Determine the [X, Y] coordinate at the center of the cell enclosing the given text.  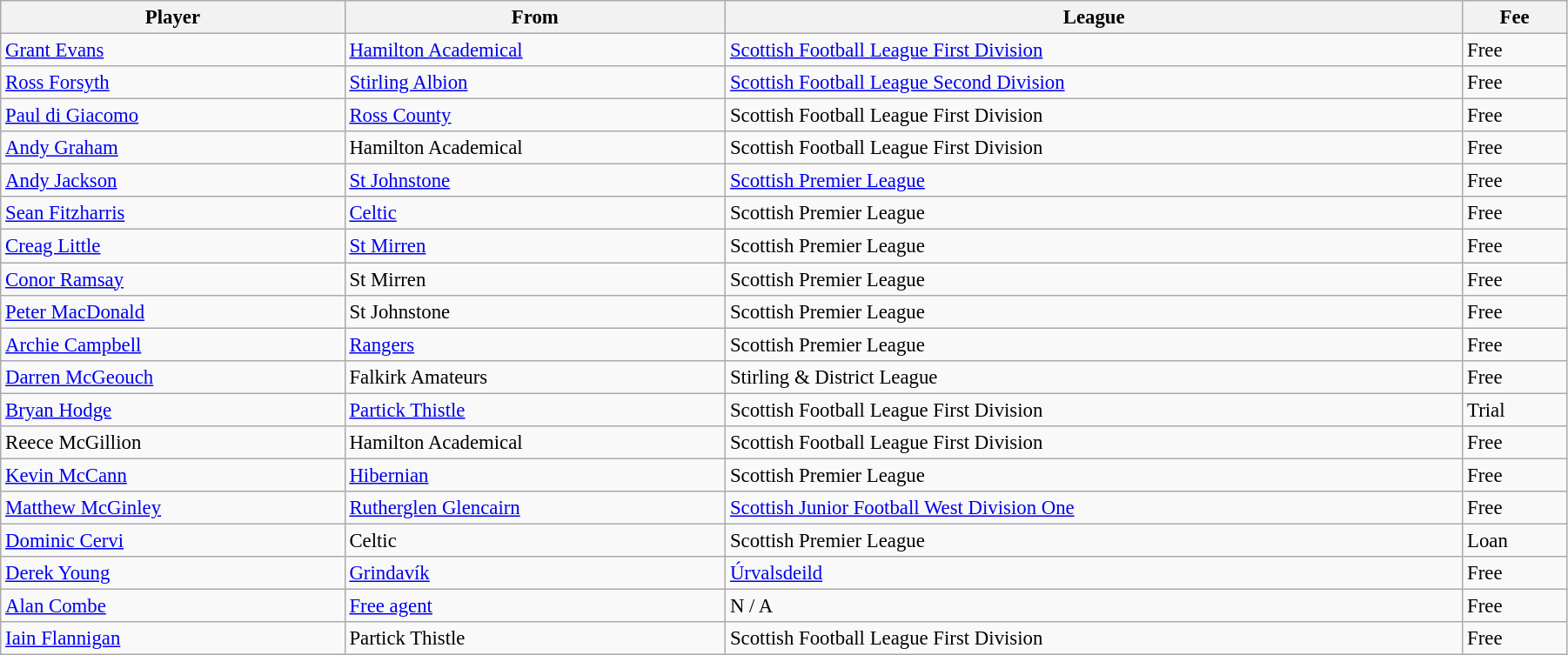
Ross County [535, 116]
Andy Graham [172, 148]
Stirling & District League [1095, 377]
Fee [1515, 17]
Darren McGeouch [172, 377]
Dominic Cervi [172, 540]
Falkirk Amateurs [535, 377]
Paul di Giacomo [172, 116]
Scottish Junior Football West Division One [1095, 508]
Andy Jackson [172, 181]
Bryan Hodge [172, 410]
Kevin McCann [172, 475]
Sean Fitzharris [172, 213]
League [1095, 17]
Rutherglen Glencairn [535, 508]
Conor Ramsay [172, 279]
Rangers [535, 344]
Creag Little [172, 246]
Grant Evans [172, 50]
N / A [1095, 606]
Scottish Football League Second Division [1095, 83]
Matthew McGinley [172, 508]
From [535, 17]
Peter MacDonald [172, 311]
Hibernian [535, 475]
Player [172, 17]
Archie Campbell [172, 344]
Iain Flannigan [172, 638]
Reece McGillion [172, 443]
Grindavík [535, 573]
Free agent [535, 606]
Derek Young [172, 573]
Loan [1515, 540]
Úrvalsdeild [1095, 573]
Alan Combe [172, 606]
Trial [1515, 410]
Ross Forsyth [172, 83]
Stirling Albion [535, 83]
